Return (x, y) of the center of cell containing provided text 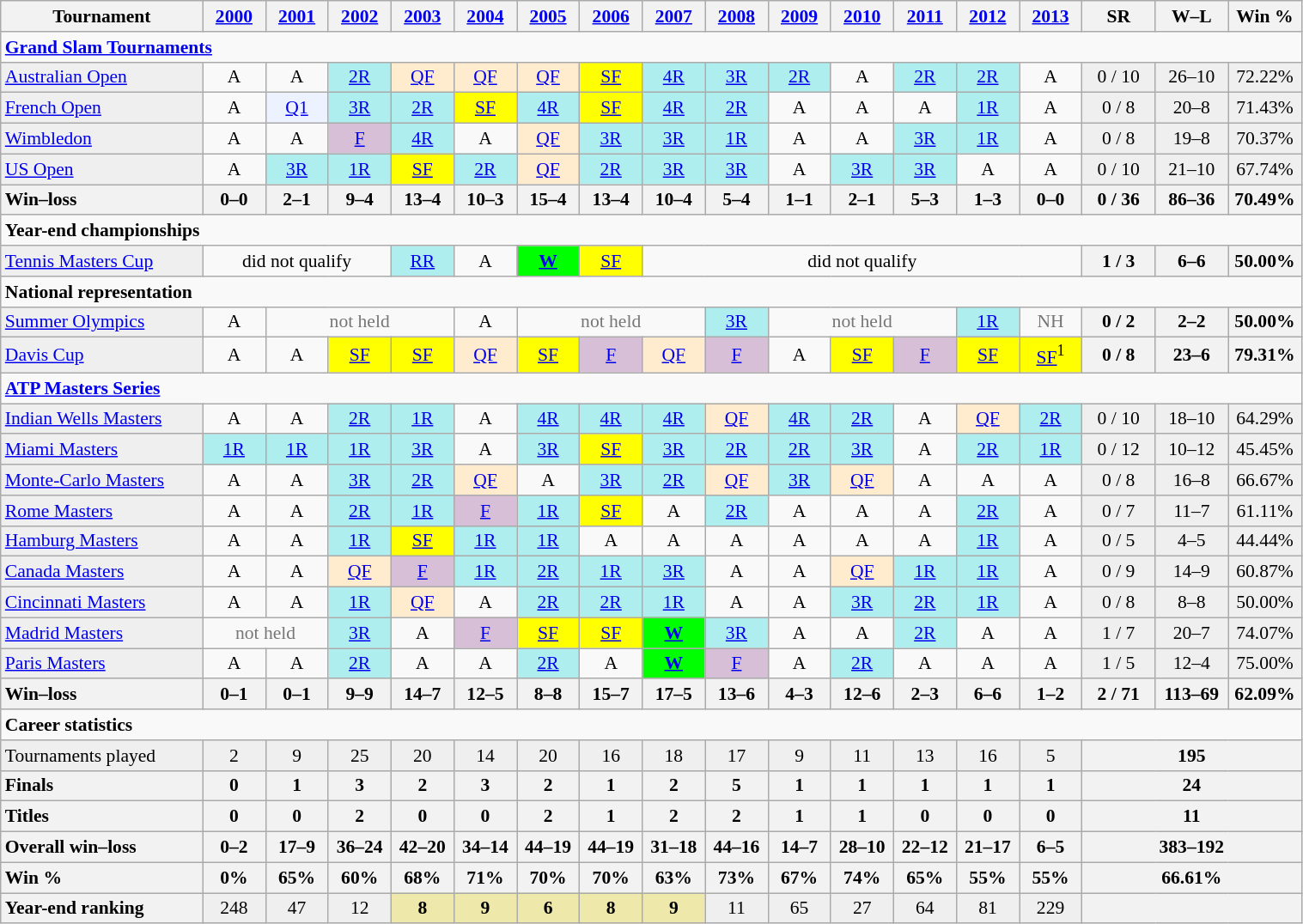
60.87% (1264, 572)
70.49% (1264, 200)
17–9 (297, 848)
14–9 (1192, 572)
1 / 7 (1118, 633)
Tournaments played (101, 756)
Indian Wells Masters (101, 419)
86–36 (1192, 200)
5–4 (737, 200)
195 (1192, 756)
44.44% (1264, 541)
Monte-Carlo Masters (101, 480)
2004 (484, 16)
W–L (1192, 16)
Hamburg Masters (101, 541)
Career statistics (651, 725)
14 (484, 756)
74% (862, 878)
2–3 (924, 695)
12–5 (484, 695)
81 (988, 909)
17 (737, 756)
72.22% (1264, 77)
9–4 (359, 200)
64 (924, 909)
19–8 (1192, 139)
SR (1118, 16)
21–10 (1192, 169)
21–17 (988, 848)
Q1 (297, 108)
23–6 (1192, 356)
2008 (737, 16)
229 (1050, 909)
0 / 12 (1118, 450)
18–10 (1192, 419)
1 / 3 (1118, 261)
2–2 (1192, 322)
67.74% (1264, 169)
17–5 (673, 695)
11–7 (1192, 511)
66.61% (1192, 878)
15–4 (548, 200)
0% (234, 878)
383–192 (1192, 848)
Summer Olympics (101, 322)
62.09% (1264, 695)
60% (359, 878)
2007 (673, 16)
27 (862, 909)
Canada Masters (101, 572)
1 / 5 (1118, 664)
2 / 71 (1118, 695)
1–1 (799, 200)
10–12 (1192, 450)
113–69 (1192, 695)
36–24 (359, 848)
13–6 (737, 695)
Grand Slam Tournaments (651, 47)
47 (297, 909)
71.43% (1264, 108)
44–16 (737, 848)
Davis Cup (101, 356)
2000 (234, 16)
US Open (101, 169)
Overall win–loss (101, 848)
2012 (988, 16)
Madrid Masters (101, 633)
0 / 2 (1118, 322)
28–10 (862, 848)
Australian Open (101, 77)
63% (673, 878)
0 / 7 (1118, 511)
13 (924, 756)
12–4 (1192, 664)
2009 (799, 16)
SF1 (1050, 356)
French Open (101, 108)
National representation (651, 292)
70.37% (1264, 139)
34–14 (484, 848)
4–5 (1192, 541)
2006 (612, 16)
10–3 (484, 200)
20–8 (1192, 108)
15–7 (612, 695)
79.31% (1264, 356)
Paris Masters (101, 664)
4–3 (799, 695)
ATP Masters Series (651, 388)
Wimbledon (101, 139)
42–20 (423, 848)
74.07% (1264, 633)
RR (423, 261)
5–3 (924, 200)
Tournament (101, 16)
22–12 (924, 848)
65 (799, 909)
26–10 (1192, 77)
NH (1050, 322)
45.45% (1264, 450)
2013 (1050, 16)
12–6 (862, 695)
2001 (297, 16)
18 (673, 756)
71% (484, 878)
1–2 (1050, 695)
Cincinnati Masters (101, 603)
61.11% (1264, 511)
2003 (423, 16)
Year-end ranking (101, 909)
75.00% (1264, 664)
10–4 (673, 200)
9–9 (359, 695)
67% (799, 878)
12 (359, 909)
0 / 9 (1118, 572)
64.29% (1264, 419)
1–3 (988, 200)
2010 (862, 16)
Rome Masters (101, 511)
248 (234, 909)
0–2 (234, 848)
20–7 (1192, 633)
0 / 36 (1118, 200)
6 (548, 909)
16–8 (1192, 480)
0 / 5 (1118, 541)
24 (1192, 786)
73% (737, 878)
Titles (101, 817)
Year-end championships (651, 231)
Finals (101, 786)
Miami Masters (101, 450)
Tennis Masters Cup (101, 261)
31–18 (673, 848)
68% (423, 878)
2002 (359, 16)
66.67% (1264, 480)
2005 (548, 16)
6–5 (1050, 848)
25 (359, 756)
2011 (924, 16)
